Determine the (x, y) coordinate at the center of the cell enclosing the given text.  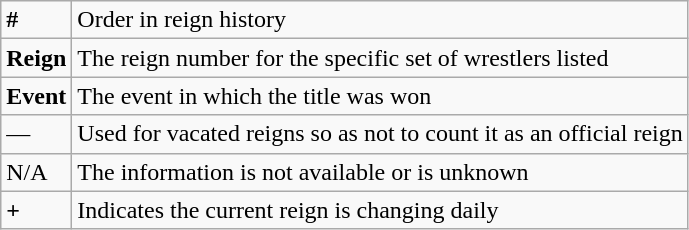
+ (36, 210)
The event in which the title was won (380, 96)
N/A (36, 172)
# (36, 20)
Indicates the current reign is changing daily (380, 210)
Order in reign history (380, 20)
Reign (36, 58)
The information is not available or is unknown (380, 172)
Event (36, 96)
Used for vacated reigns so as not to count it as an official reign (380, 134)
The reign number for the specific set of wrestlers listed (380, 58)
— (36, 134)
